Scan for the cell matching the given text and deliver its (x, y) coordinate at center. 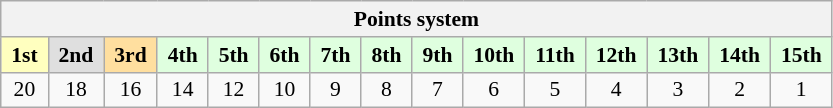
1st (24, 55)
8 (386, 90)
20 (24, 90)
1 (801, 90)
3 (678, 90)
16 (130, 90)
10 (284, 90)
12th (616, 55)
15th (801, 55)
10th (494, 55)
18 (76, 90)
8th (386, 55)
Points system (416, 19)
6th (284, 55)
4 (616, 90)
14 (182, 90)
2nd (76, 55)
13th (678, 55)
5 (556, 90)
9th (438, 55)
9 (336, 90)
5th (234, 55)
12 (234, 90)
6 (494, 90)
4th (182, 55)
7 (438, 90)
14th (740, 55)
11th (556, 55)
7th (336, 55)
2 (740, 90)
3rd (130, 55)
